Determine the (X, Y) coordinate at the center of the cell enclosing the given text.  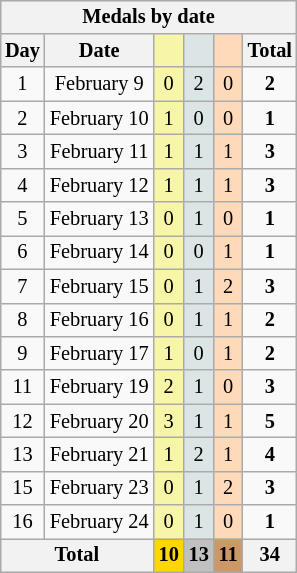
34 (270, 556)
February 24 (100, 522)
February 19 (100, 387)
February 12 (100, 185)
Day (22, 51)
February 23 (100, 488)
6 (22, 253)
15 (22, 488)
February 10 (100, 118)
7 (22, 286)
February 16 (100, 320)
February 11 (100, 152)
12 (22, 421)
February 15 (100, 286)
10 (169, 556)
February 14 (100, 253)
February 13 (100, 219)
16 (22, 522)
8 (22, 320)
February 17 (100, 354)
February 21 (100, 455)
9 (22, 354)
February 20 (100, 421)
February 9 (100, 84)
Date (100, 51)
Medals by date (148, 17)
